Pinpoint the cell where the given text exists, returning its [X, Y] midpoint coordinate. 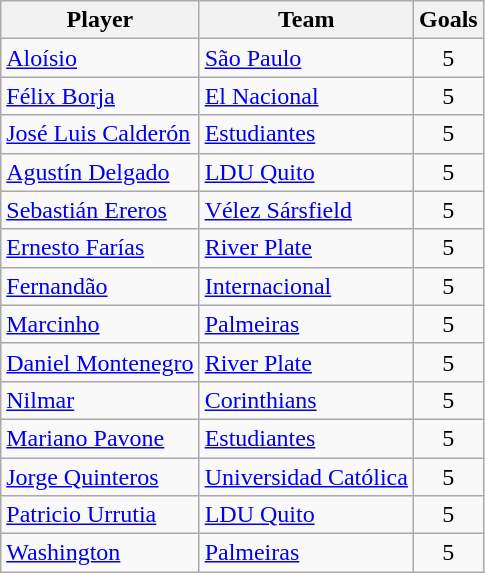
Aloísio [100, 58]
Goals [448, 20]
Universidad Católica [306, 477]
Patricio Urrutia [100, 515]
Nilmar [100, 400]
Fernandão [100, 286]
Félix Borja [100, 96]
São Paulo [306, 58]
Team [306, 20]
Vélez Sársfield [306, 210]
Jorge Quinteros [100, 477]
El Nacional [306, 96]
Marcinho [100, 324]
Ernesto Farías [100, 248]
Internacional [306, 286]
Player [100, 20]
Sebastián Ereros [100, 210]
Corinthians [306, 400]
José Luis Calderón [100, 134]
Agustín Delgado [100, 172]
Mariano Pavone [100, 438]
Washington [100, 553]
Daniel Montenegro [100, 362]
